Capture the cell that displays the provided text and extract its (x, y) central coordinate. 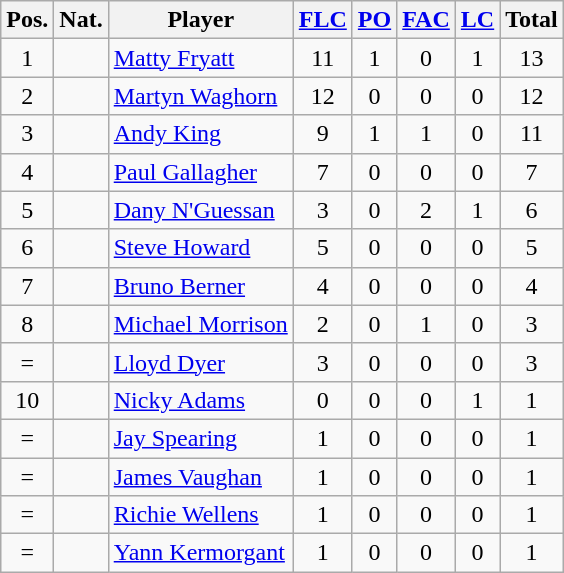
13 (532, 58)
Bruno Berner (200, 286)
FAC (426, 20)
Steve Howard (200, 248)
Matty Fryatt (200, 58)
Dany N'Guessan (200, 210)
Nat. (81, 20)
LC (477, 20)
Pos. (28, 20)
9 (322, 134)
10 (28, 400)
Martyn Waghorn (200, 96)
Michael Morrison (200, 324)
Nicky Adams (200, 400)
Lloyd Dyer (200, 362)
8 (28, 324)
Total (532, 20)
Richie Wellens (200, 515)
Jay Spearing (200, 438)
Paul Gallagher (200, 172)
FLC (322, 20)
PO (374, 20)
Player (200, 20)
Yann Kermorgant (200, 553)
Andy King (200, 134)
James Vaughan (200, 477)
